Pinpoint the cell where the given text exists, returning its (x, y) midpoint coordinate. 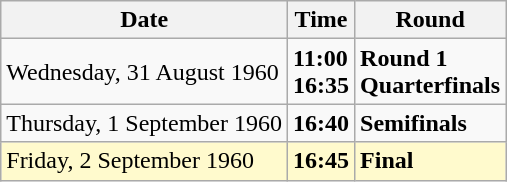
Time (322, 20)
Round (430, 20)
Round 1Quarterfinals (430, 72)
Friday, 2 September 1960 (144, 161)
Thursday, 1 September 1960 (144, 123)
Semifinals (430, 123)
Final (430, 161)
11:0016:35 (322, 72)
16:45 (322, 161)
16:40 (322, 123)
Date (144, 20)
Wednesday, 31 August 1960 (144, 72)
